Determine the [X, Y] coordinate at the center of the cell enclosing the given text.  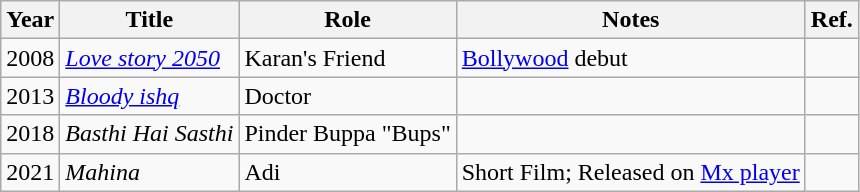
2013 [30, 96]
Karan's Friend [348, 58]
Bollywood debut [630, 58]
Title [150, 20]
Pinder Buppa "Bups" [348, 134]
Year [30, 20]
Short Film; Released on Mx player [630, 172]
Ref. [832, 20]
Doctor [348, 96]
Love story 2050 [150, 58]
Notes [630, 20]
2018 [30, 134]
2008 [30, 58]
Bloody ishq [150, 96]
2021 [30, 172]
Basthi Hai Sasthi [150, 134]
Role [348, 20]
Mahina [150, 172]
Adi [348, 172]
